For the text-containing cell, return its midpoint in [X, Y] coordinate format. 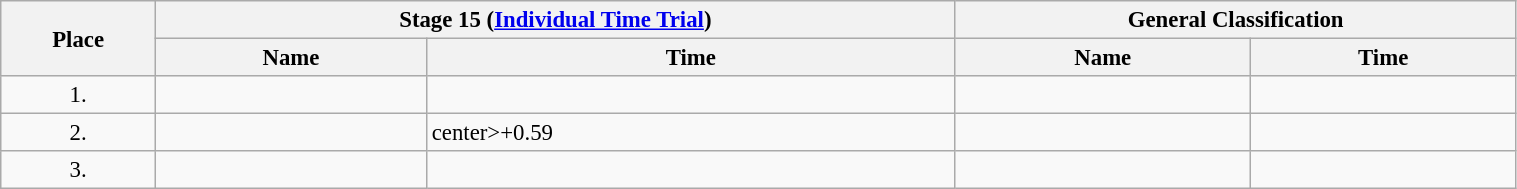
center>+0.59 [690, 133]
1. [78, 95]
3. [78, 170]
General Classification [1236, 20]
Place [78, 38]
Stage 15 (Individual Time Trial) [555, 20]
2. [78, 133]
